Return the (x, y) coordinate for the center point of the cell that contains the specified text.  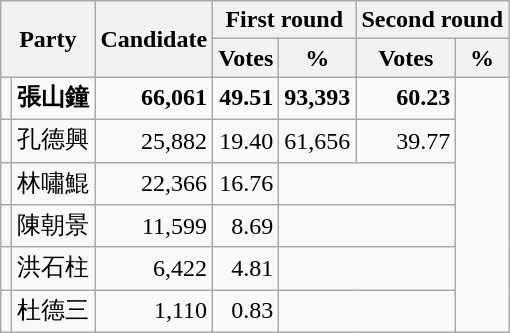
洪石柱 (54, 268)
61,656 (318, 140)
16.76 (246, 184)
66,061 (154, 98)
林嘯鯤 (54, 184)
11,599 (154, 226)
19.40 (246, 140)
6,422 (154, 268)
25,882 (154, 140)
4.81 (246, 268)
杜德三 (54, 312)
93,393 (318, 98)
8.69 (246, 226)
First round (284, 20)
22,366 (154, 184)
Party (48, 39)
孔德興 (54, 140)
0.83 (246, 312)
1,110 (154, 312)
Candidate (154, 39)
60.23 (406, 98)
陳朝景 (54, 226)
49.51 (246, 98)
張山鐘 (54, 98)
39.77 (406, 140)
Second round (432, 20)
